Provide the (X, Y) coordinate of the cell's center where the given text is located.  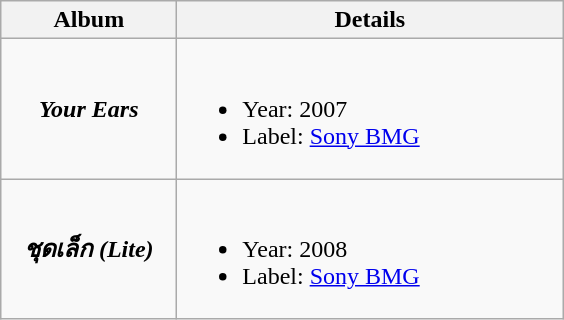
ชุดเล็ก (Lite) (89, 249)
Year: 2007Label: Sony BMG (370, 109)
Details (370, 20)
Your Ears (89, 109)
Year: 2008Label: Sony BMG (370, 249)
Album (89, 20)
